Scan for the cell matching the given text and deliver its (x, y) coordinate at center. 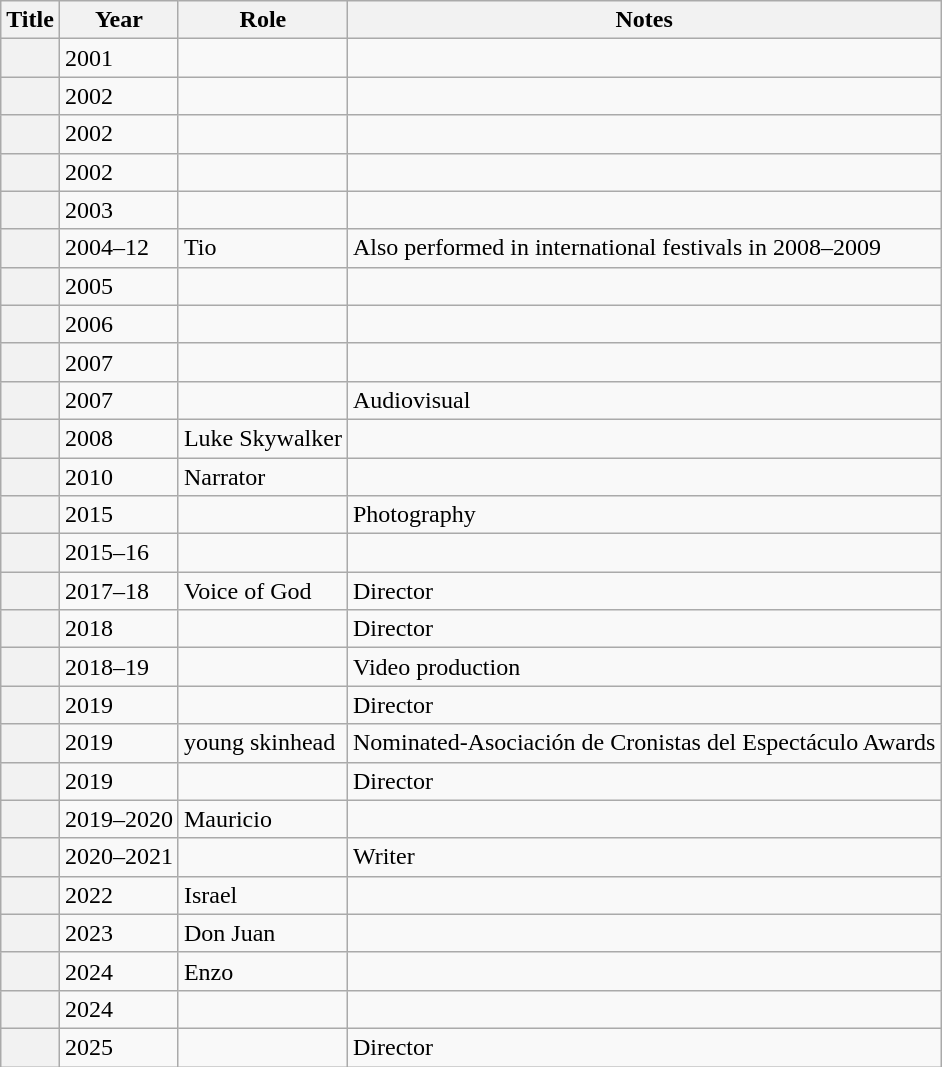
Title (30, 20)
2018 (118, 629)
2020–2021 (118, 857)
2004–12 (118, 248)
2019–2020 (118, 819)
2003 (118, 210)
2018–19 (118, 667)
2025 (118, 1047)
Voice of God (262, 591)
Audiovisual (644, 400)
2001 (118, 58)
Luke Skywalker (262, 438)
2005 (118, 286)
Year (118, 20)
Narrator (262, 477)
Tio (262, 248)
Video production (644, 667)
2017–18 (118, 591)
2010 (118, 477)
2015 (118, 515)
Also performed in international festivals in 2008–2009 (644, 248)
2015–16 (118, 553)
2006 (118, 324)
Mauricio (262, 819)
2023 (118, 933)
Nominated-Asociación de Cronistas del Espectáculo Awards (644, 743)
Notes (644, 20)
Photography (644, 515)
Israel (262, 895)
2022 (118, 895)
young skinhead (262, 743)
Enzo (262, 971)
2008 (118, 438)
Don Juan (262, 933)
Role (262, 20)
Writer (644, 857)
